Locate the cell with the specified text and output its [x, y] center coordinate. 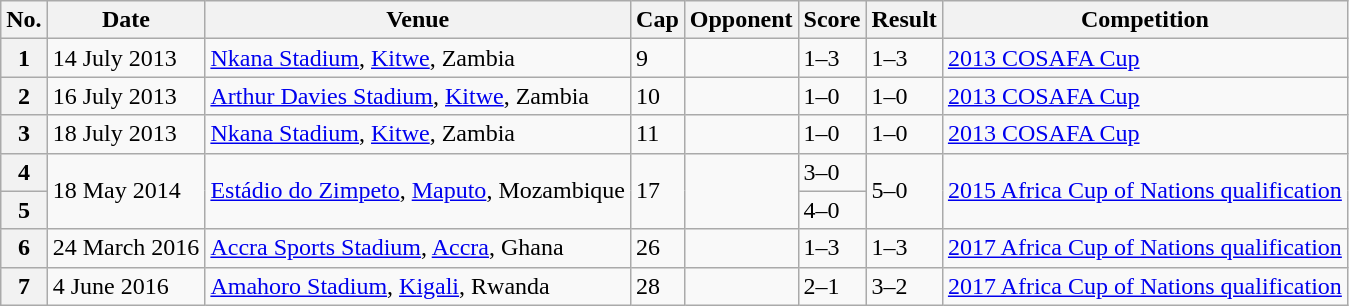
4–0 [832, 210]
16 July 2013 [126, 96]
Amahoro Stadium, Kigali, Rwanda [418, 286]
28 [658, 286]
Cap [658, 20]
1 [24, 58]
4 June 2016 [126, 286]
Date [126, 20]
5 [24, 210]
Estádio do Zimpeto, Maputo, Mozambique [418, 191]
4 [24, 172]
2 [24, 96]
14 July 2013 [126, 58]
11 [658, 134]
Arthur Davies Stadium, Kitwe, Zambia [418, 96]
Score [832, 20]
2015 Africa Cup of Nations qualification [1144, 191]
7 [24, 286]
18 May 2014 [126, 191]
24 March 2016 [126, 248]
3 [24, 134]
26 [658, 248]
Accra Sports Stadium, Accra, Ghana [418, 248]
3–2 [904, 286]
Opponent [741, 20]
9 [658, 58]
10 [658, 96]
17 [658, 191]
2–1 [832, 286]
6 [24, 248]
Venue [418, 20]
18 July 2013 [126, 134]
Competition [1144, 20]
Result [904, 20]
3–0 [832, 172]
5–0 [904, 191]
No. [24, 20]
